Identify which cell holds the provided text, then report its (x, y) central coordinate. 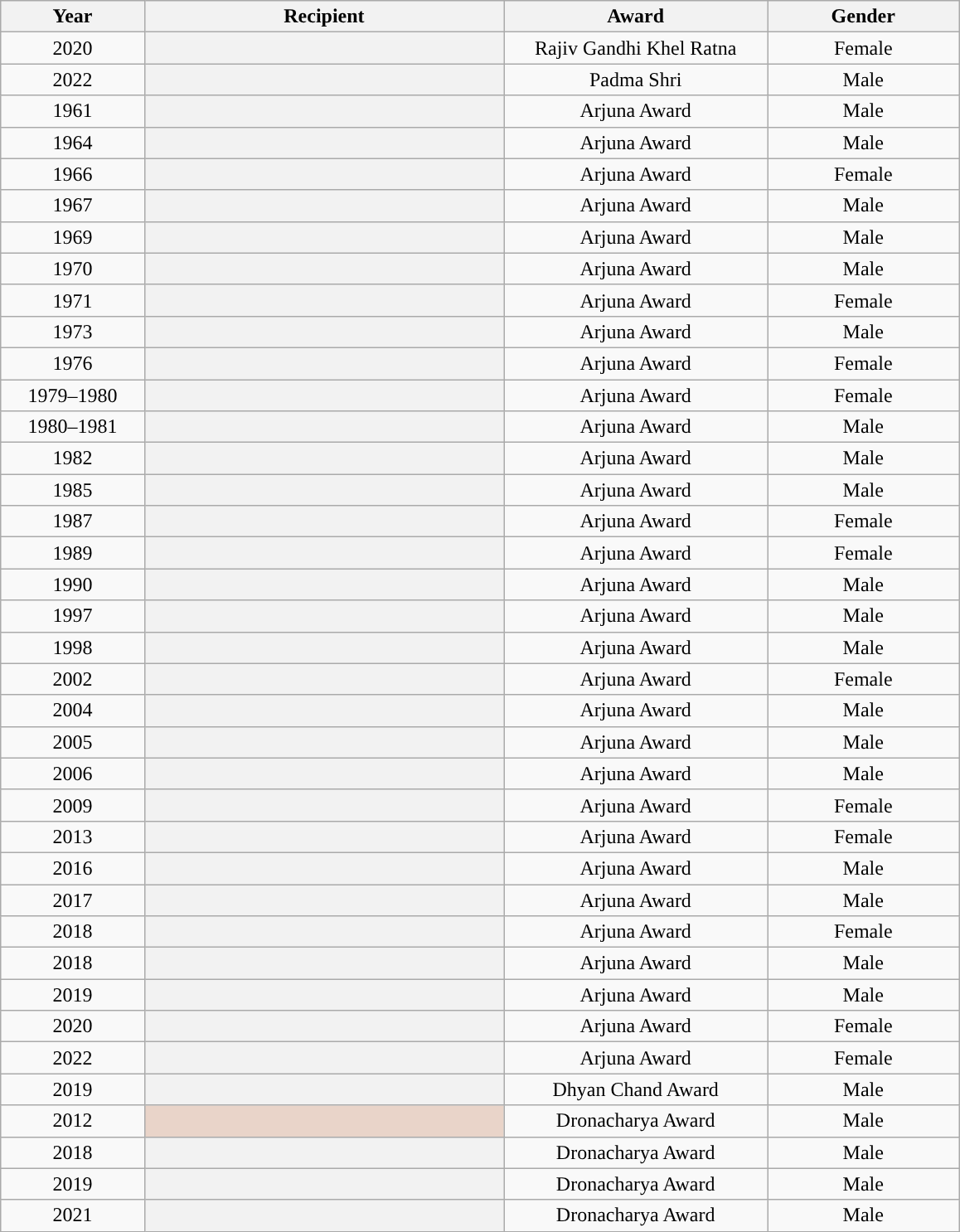
1970 (73, 269)
2017 (73, 900)
1982 (73, 458)
1990 (73, 584)
2002 (73, 679)
2009 (73, 805)
1961 (73, 111)
1966 (73, 174)
1985 (73, 490)
1976 (73, 363)
Gender (864, 17)
1967 (73, 206)
2013 (73, 837)
1964 (73, 143)
Recipient (324, 17)
1987 (73, 521)
Rajiv Gandhi Khel Ratna (636, 48)
2012 (73, 1121)
2005 (73, 742)
2006 (73, 774)
Padma Shri (636, 80)
1973 (73, 332)
1979–1980 (73, 395)
Dhyan Chand Award (636, 1089)
1971 (73, 300)
2021 (73, 1215)
Year (73, 17)
1989 (73, 553)
Award (636, 17)
2016 (73, 868)
1997 (73, 616)
2004 (73, 711)
1998 (73, 648)
1969 (73, 237)
1980–1981 (73, 427)
